Find where the given text appears and provide that cell's center as [x, y] coordinate. 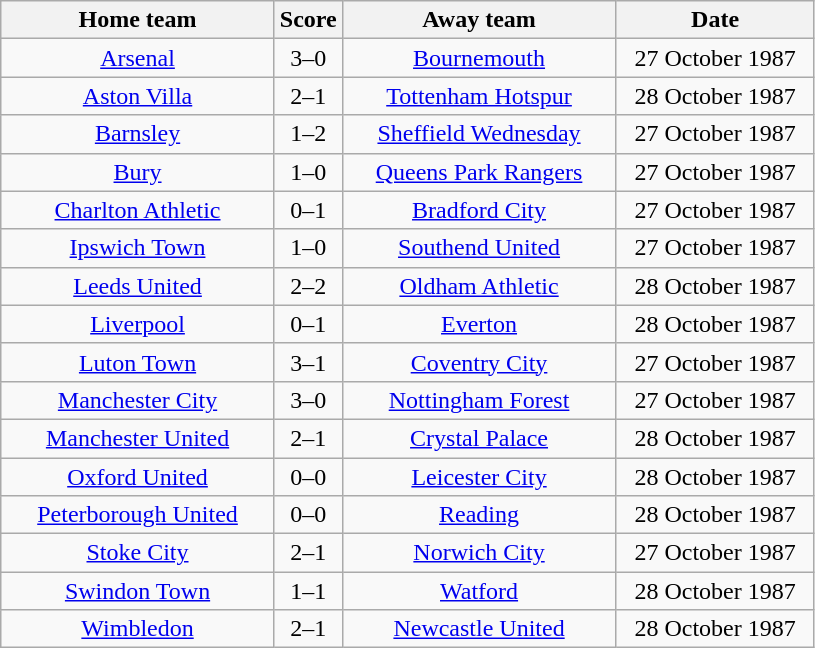
Coventry City [479, 362]
Manchester City [138, 400]
Manchester United [138, 438]
Barnsley [138, 134]
Date [716, 20]
Swindon Town [138, 591]
Norwich City [479, 553]
Leeds United [138, 286]
Arsenal [138, 58]
Nottingham Forest [479, 400]
Bury [138, 172]
Queens Park Rangers [479, 172]
Bradford City [479, 210]
1–2 [308, 134]
Sheffield Wednesday [479, 134]
Crystal Palace [479, 438]
Wimbledon [138, 629]
Oxford United [138, 477]
Liverpool [138, 324]
2–2 [308, 286]
Oldham Athletic [479, 286]
Everton [479, 324]
Peterborough United [138, 515]
Tottenham Hotspur [479, 96]
3–1 [308, 362]
Charlton Athletic [138, 210]
Stoke City [138, 553]
1–1 [308, 591]
Reading [479, 515]
Aston Villa [138, 96]
Watford [479, 591]
Leicester City [479, 477]
Bournemouth [479, 58]
Away team [479, 20]
Home team [138, 20]
Score [308, 20]
Southend United [479, 248]
Luton Town [138, 362]
Newcastle United [479, 629]
Ipswich Town [138, 248]
